Detect which cell encompasses the target text, then output its (x, y) center coordinate. 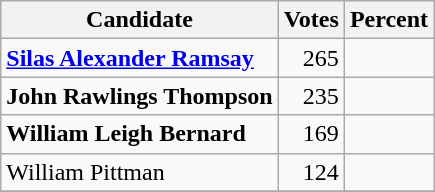
Percent (388, 20)
124 (311, 172)
265 (311, 58)
William Pittman (140, 172)
235 (311, 96)
William Leigh Bernard (140, 134)
John Rawlings Thompson (140, 96)
169 (311, 134)
Silas Alexander Ramsay (140, 58)
Candidate (140, 20)
Votes (311, 20)
